Detect which cell encompasses the target text, then output its [X, Y] center coordinate. 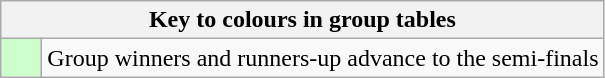
Key to colours in group tables [302, 20]
Group winners and runners-up advance to the semi-finals [323, 58]
